Scan for the cell matching the given text and deliver its [X, Y] coordinate at center. 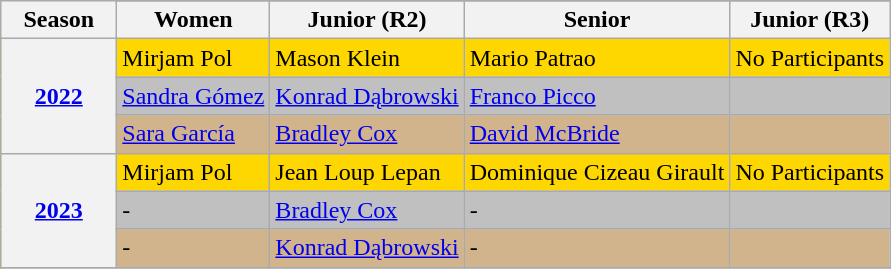
Season [59, 20]
Sara García [194, 134]
2022 [59, 96]
Franco Picco [597, 96]
David McBride [597, 134]
Mario Patrao [597, 58]
Sandra Gómez [194, 96]
Junior (R3) [810, 20]
Mason Klein [367, 58]
Dominique Cizeau Girault [597, 172]
Jean Loup Lepan [367, 172]
Senior [597, 20]
2023 [59, 210]
Junior (R2) [367, 20]
Women [194, 20]
